For the text-containing cell, return its midpoint in (X, Y) coordinate format. 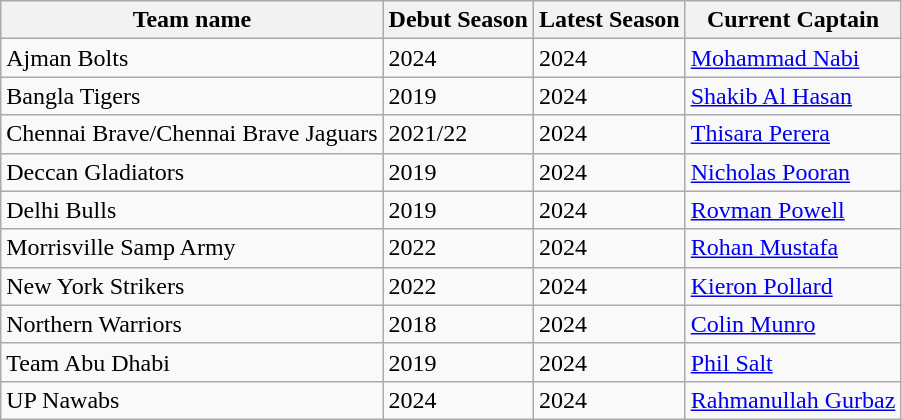
Team Abu Dhabi (192, 362)
2021/22 (458, 134)
Latest Season (609, 20)
Rovman Powell (793, 210)
Delhi Bulls (192, 210)
Mohammad Nabi (793, 58)
Debut Season (458, 20)
UP Nawabs (192, 400)
Current Captain (793, 20)
Morrisville Samp Army (192, 248)
Team name (192, 20)
Phil Salt (793, 362)
Northern Warriors (192, 324)
Kieron Pollard (793, 286)
Bangla Tigers (192, 96)
Thisara Perera (793, 134)
Ajman Bolts (192, 58)
Colin Munro (793, 324)
Nicholas Pooran (793, 172)
Shakib Al Hasan (793, 96)
Chennai Brave/Chennai Brave Jaguars (192, 134)
Rohan Mustafa (793, 248)
Rahmanullah Gurbaz (793, 400)
2018 (458, 324)
Deccan Gladiators (192, 172)
New York Strikers (192, 286)
